Determine the [x, y] coordinate at the center of the cell enclosing the given text.  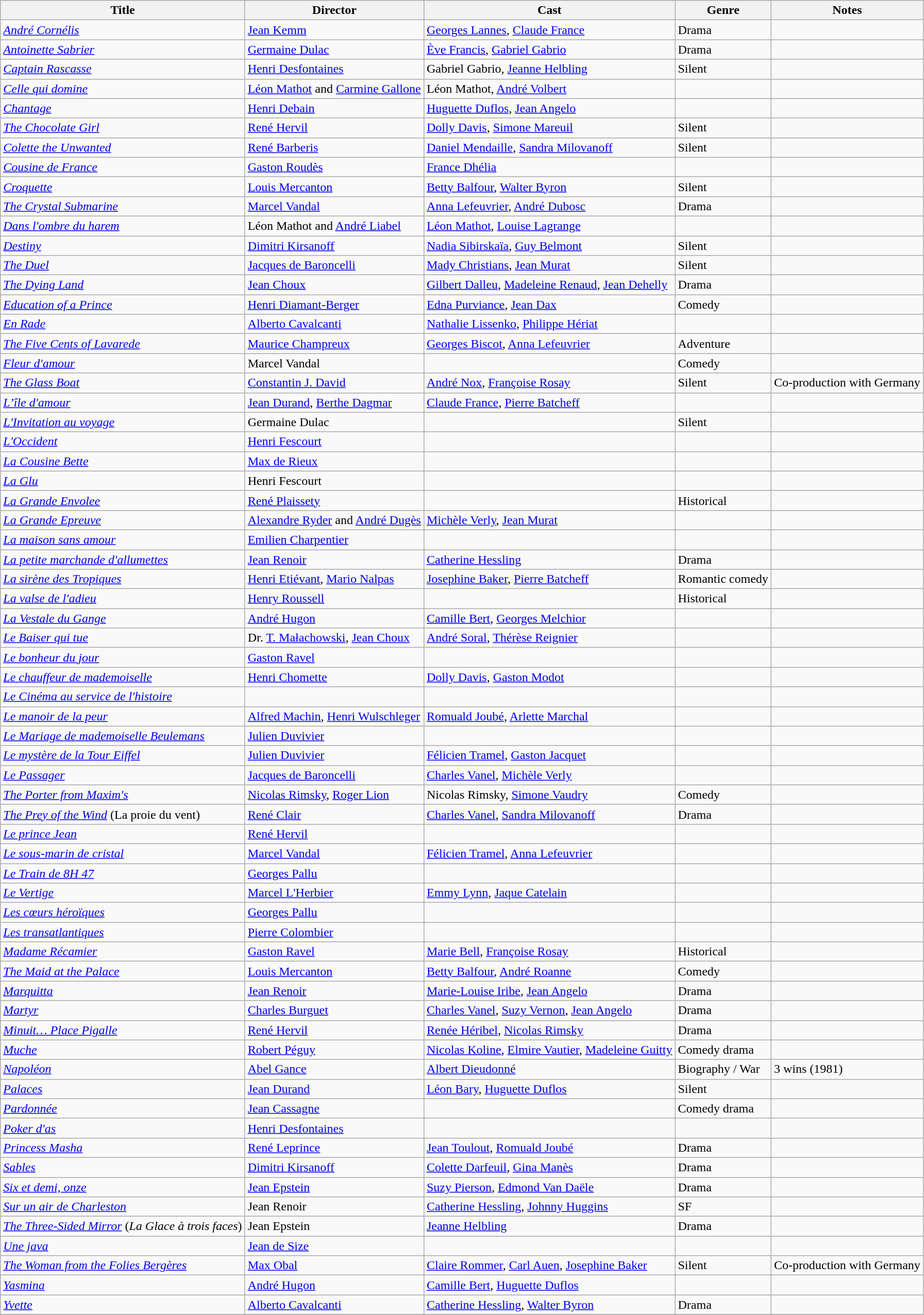
Jeanne Helbling [549, 1226]
Jean Durand [334, 1089]
La Cousine Bette [123, 461]
Yasmina [123, 1285]
Fleur d'amour [123, 363]
Title [123, 10]
Maurice Champreux [334, 344]
Constantin J. David [334, 383]
Abel Gance [334, 1069]
Renée Héribel, Nicolas Rimsky [549, 1030]
Cousine de France [123, 167]
Jean Durand, Berthe Dagmar [334, 402]
La Grande Epreuve [123, 520]
Emilien Charpentier [334, 540]
Le mystère de la Tour Eiffel [123, 755]
Captain Rascasse [123, 69]
Le sous-marin de cristal [123, 853]
Suzy Pierson, Edmond Van Daële [549, 1187]
Jean Cassagne [334, 1108]
The Dying Land [123, 285]
René Leprince [334, 1148]
Catherine Hessling, Walter Byron [549, 1305]
Antoinette Sabrier [123, 49]
Henri Diamant-Berger [334, 305]
Charles Vanel, Michèle Verly [549, 775]
Education of a Prince [123, 305]
Betty Balfour, André Roanne [549, 971]
The Five Cents of Lavarede [123, 344]
SF [723, 1207]
Destiny [123, 246]
Jean Choux [334, 285]
Biography / War [723, 1069]
Catherine Hessling, Johnny Huggins [549, 1207]
Josephine Baker, Pierre Batcheff [549, 579]
La Grande Envolee [123, 500]
Pierre Colombier [334, 932]
La Vestale du Gange [123, 618]
Marie-Louise Iribe, Jean Angelo [549, 991]
Anna Lefeuvrier, André Dubosc [549, 206]
Daniel Mendaille, Sandra Milovanoff [549, 147]
Henri Debain [334, 108]
Claire Rommer, Carl Auen, Josephine Baker [549, 1266]
Catherine Hessling [549, 559]
The Duel [123, 265]
Yvette [123, 1305]
Betty Balfour, Walter Byron [549, 187]
Le prince Jean [123, 834]
The Maid at the Palace [123, 971]
Nicolas Rimsky, Roger Lion [334, 795]
Poker d'as [123, 1128]
Henri Chomette [334, 677]
Edna Purviance, Jean Dax [549, 305]
Minuit… Place Pigalle [123, 1030]
Le Baiser qui tue [123, 638]
Jean Toulout, Romuald Joubé [549, 1148]
Romantic comedy [723, 579]
Romuald Joubé, Arlette Marchal [549, 716]
Henry Roussell [334, 599]
Robert Péguy [334, 1050]
Les transatlantiques [123, 932]
Léon Bary, Huguette Duflos [549, 1089]
Celle qui domine [123, 89]
The Porter from Maxim's [123, 795]
Félicien Tramel, Gaston Jacquet [549, 755]
Chantage [123, 108]
Charles Burguet [334, 1010]
André Cornélis [123, 30]
En Rade [123, 324]
Le manoir de la peur [123, 716]
Max de Rieux [334, 461]
René Plaissety [334, 500]
Alexandre Ryder and André Dugès [334, 520]
René Barberis [334, 147]
Le Vertige [123, 893]
Marie Bell, Françoise Rosay [549, 952]
La maison sans amour [123, 540]
Croquette [123, 187]
Léon Mathot, Louise Lagrange [549, 226]
Colette Darfeuil, Gina Manès [549, 1167]
Le Train de 8H 47 [123, 873]
Alfred Machin, Henri Wulschleger [334, 716]
Marquitta [123, 991]
Napoléon [123, 1069]
L'Invitation au voyage [123, 422]
Huguette Duflos, Jean Angelo [549, 108]
Princess Masha [123, 1148]
Dans l'ombre du harem [123, 226]
L'Occident [123, 442]
Pardonnée [123, 1108]
André Nox, Françoise Rosay [549, 383]
Camille Bert, Huguette Duflos [549, 1285]
Sur un air de Charleston [123, 1207]
Félicien Tramel, Anna Lefeuvrier [549, 853]
The Glass Boat [123, 383]
Gaston Roudès [334, 167]
The Prey of the Wind (La proie du vent) [123, 814]
Genre [723, 10]
Madame Récamier [123, 952]
La petite marchande d'allumettes [123, 559]
The Chocolate Girl [123, 128]
Le bonheur du jour [123, 657]
Michèle Verly, Jean Murat [549, 520]
Henri Etiévant, Mario Nalpas [334, 579]
Max Obal [334, 1266]
Le Passager [123, 775]
Nadia Sibirskaïa, Guy Belmont [549, 246]
Nicolas Koline, Elmire Vautier, Madeleine Guitty [549, 1050]
Dr. T. Małachowski, Jean Choux [334, 638]
Les cœurs héroïques [123, 913]
La sirène des Tropiques [123, 579]
Martyr [123, 1010]
Director [334, 10]
The Woman from the Folies Bergères [123, 1266]
The Crystal Submarine [123, 206]
La valse de l'adieu [123, 599]
Léon Mathot, André Volbert [549, 89]
André Soral, Thérèse Reignier [549, 638]
Sables [123, 1167]
Georges Biscot, Anna Lefeuvrier [549, 344]
Dolly Davis, Gaston Modot [549, 677]
Palaces [123, 1089]
Adventure [723, 344]
Charles Vanel, Suzy Vernon, Jean Angelo [549, 1010]
Le chauffeur de mademoiselle [123, 677]
Léon Mathot and Carmine Gallone [334, 89]
3 wins (1981) [847, 1069]
Charles Vanel, Sandra Milovanoff [549, 814]
L’île d'amour [123, 402]
Claude France, Pierre Batcheff [549, 402]
Le Cinéma au service de l'histoire [123, 697]
Gilbert Dalleu, Madeleine Renaud, Jean Dehelly [549, 285]
Léon Mathot and André Liabel [334, 226]
Six et demi, onze [123, 1187]
La Glu [123, 481]
France Dhélia [549, 167]
Nicolas Rimsky, Simone Vaudry [549, 795]
Le Mariage de mademoiselle Beulemans [123, 736]
Emmy Lynn, Jaque Catelain [549, 893]
The Three-Sided Mirror (La Glace à trois faces) [123, 1226]
René Clair [334, 814]
Jean de Size [334, 1246]
Mady Christians, Jean Murat [549, 265]
Georges Lannes, Claude France [549, 30]
Dolly Davis, Simone Mareuil [549, 128]
Notes [847, 10]
Gabriel Gabrio, Jeanne Helbling [549, 69]
Cast [549, 10]
Colette the Unwanted [123, 147]
Camille Bert, Georges Melchior [549, 618]
Nathalie Lissenko, Philippe Hériat [549, 324]
Une java [123, 1246]
Ève Francis, Gabriel Gabrio [549, 49]
Jean Kemm [334, 30]
Muche [123, 1050]
Albert Dieudonné [549, 1069]
Marcel L'Herbier [334, 893]
